Detect which cell encompasses the target text, then output its (x, y) center coordinate. 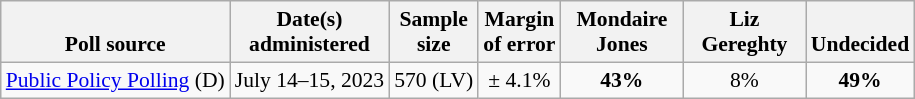
43% (622, 80)
MondaireJones (622, 32)
49% (860, 80)
July 14–15, 2023 (310, 80)
570 (LV) (434, 80)
LizGereghty (744, 32)
8% (744, 80)
Undecided (860, 32)
± 4.1% (519, 80)
Poll source (116, 32)
Date(s)administered (310, 32)
Marginof error (519, 32)
Public Policy Polling (D) (116, 80)
Samplesize (434, 32)
